Capture the cell that displays the provided text and extract its [X, Y] central coordinate. 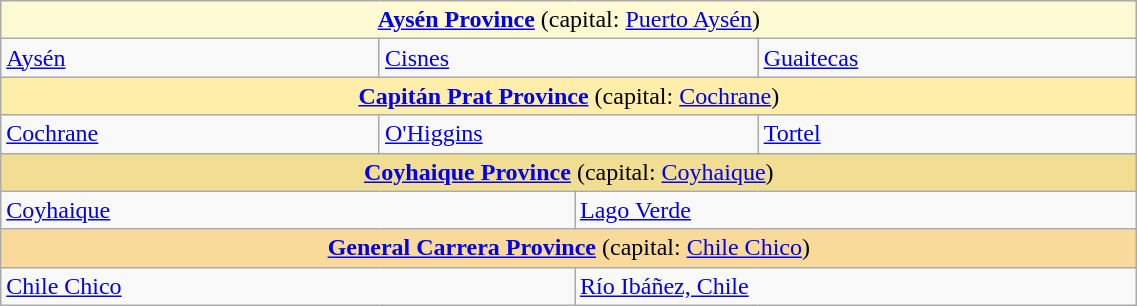
Lago Verde [856, 210]
Capitán Prat Province (capital: Cochrane) [569, 96]
Aysén [190, 58]
Aysén Province (capital: Puerto Aysén) [569, 20]
General Carrera Province (capital: Chile Chico) [569, 248]
Tortel [948, 134]
Cochrane [190, 134]
Cisnes [568, 58]
Guaitecas [948, 58]
Coyhaique [288, 210]
O'Higgins [568, 134]
Coyhaique Province (capital: Coyhaique) [569, 172]
Chile Chico [288, 286]
Río Ibáñez, Chile [856, 286]
